Identify which cell holds the provided text, then report its (X, Y) central coordinate. 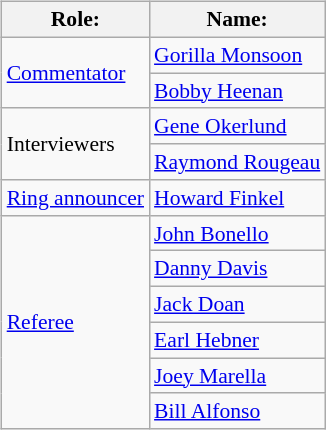
Danny Davis (237, 269)
John Bonello (237, 233)
Jack Doan (237, 305)
Role: (76, 20)
Referee (76, 322)
Gene Okerlund (237, 126)
Howard Finkel (237, 198)
Raymond Rougeau (237, 162)
Name: (237, 20)
Joey Marella (237, 376)
Ring announcer (76, 198)
Commentator (76, 72)
Gorilla Monsoon (237, 55)
Bill Alfonso (237, 411)
Interviewers (76, 144)
Bobby Heenan (237, 91)
Earl Hebner (237, 340)
